Output the [x, y] coordinate of the center of the cell containing the given text.  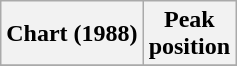
Chart (1988) [72, 34]
Peakposition [189, 34]
